Find where the given text appears and provide that cell's center as (X, Y) coordinate. 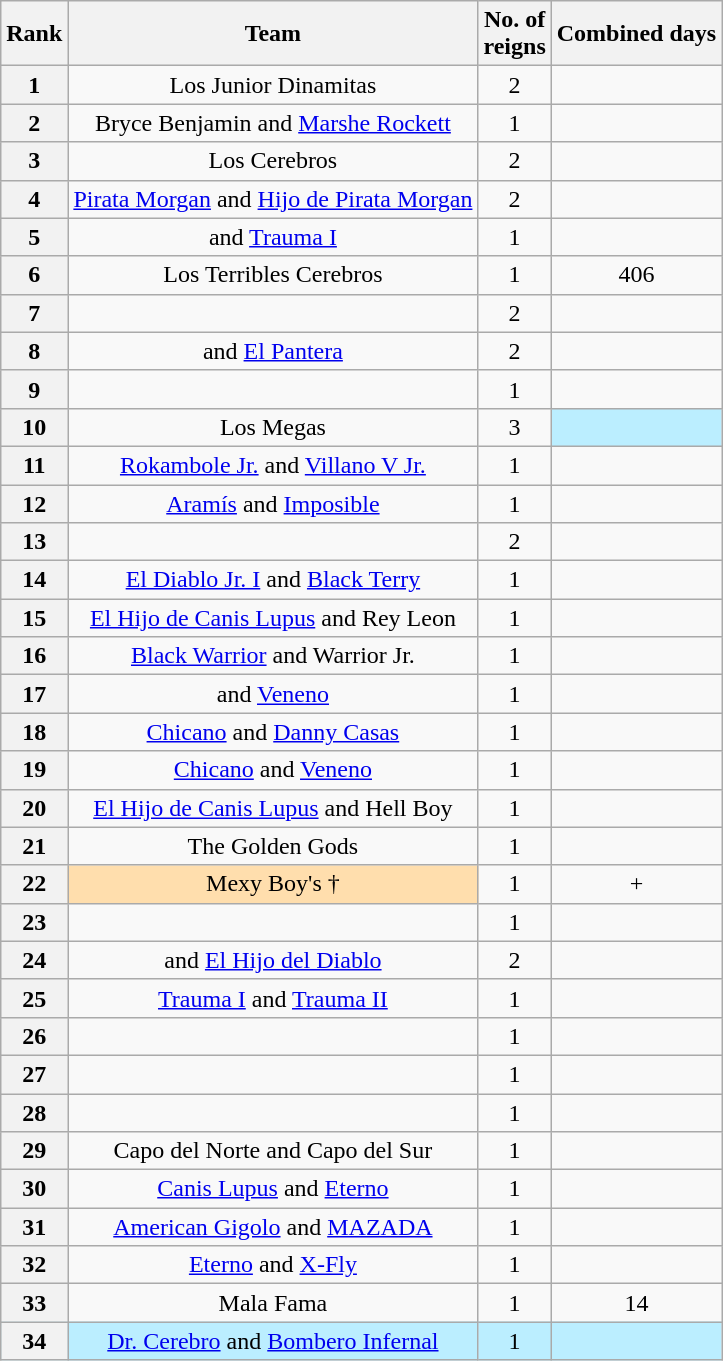
5 (34, 237)
Bryce Benjamin and Marshe Rockett (273, 123)
23 (34, 922)
28 (34, 1113)
18 (34, 732)
4 (34, 199)
6 (34, 275)
20 (34, 808)
Capo del Norte and Capo del Sur (273, 1151)
The Golden Gods (273, 846)
and El Hijo del Diablo (273, 960)
22 (34, 884)
406 (636, 275)
+ (636, 884)
Combined days (636, 34)
Los Cerebros (273, 161)
15 (34, 618)
Los Megas (273, 427)
El Hijo de Canis Lupus and Rey Leon (273, 618)
No. ofreigns (514, 34)
33 (34, 1303)
25 (34, 998)
21 (34, 846)
Chicano and Danny Casas (273, 732)
El Diablo Jr. I and Black Terry (273, 580)
9 (34, 389)
24 (34, 960)
Mexy Boy's † (273, 884)
10 (34, 427)
El Hijo de Canis Lupus and Hell Boy (273, 808)
Dr. Cerebro and Bombero Infernal (273, 1341)
8 (34, 351)
17 (34, 694)
and Veneno (273, 694)
19 (34, 770)
and El Pantera (273, 351)
Canis Lupus and Eterno (273, 1189)
29 (34, 1151)
Aramís and Imposible (273, 503)
Los Terribles Cerebros (273, 275)
26 (34, 1036)
American Gigolo and MAZADA (273, 1227)
and Trauma I (273, 237)
30 (34, 1189)
7 (34, 313)
Los Junior Dinamitas (273, 85)
Mala Fama (273, 1303)
Rank (34, 34)
16 (34, 656)
Trauma I and Trauma II (273, 998)
Rokambole Jr. and Villano V Jr. (273, 465)
Chicano and Veneno (273, 770)
Eterno and X-Fly (273, 1265)
12 (34, 503)
32 (34, 1265)
Team (273, 34)
11 (34, 465)
31 (34, 1227)
27 (34, 1074)
34 (34, 1341)
Pirata Morgan and Hijo de Pirata Morgan (273, 199)
Black Warrior and Warrior Jr. (273, 656)
13 (34, 542)
